Return [X, Y] of the center of cell containing provided text 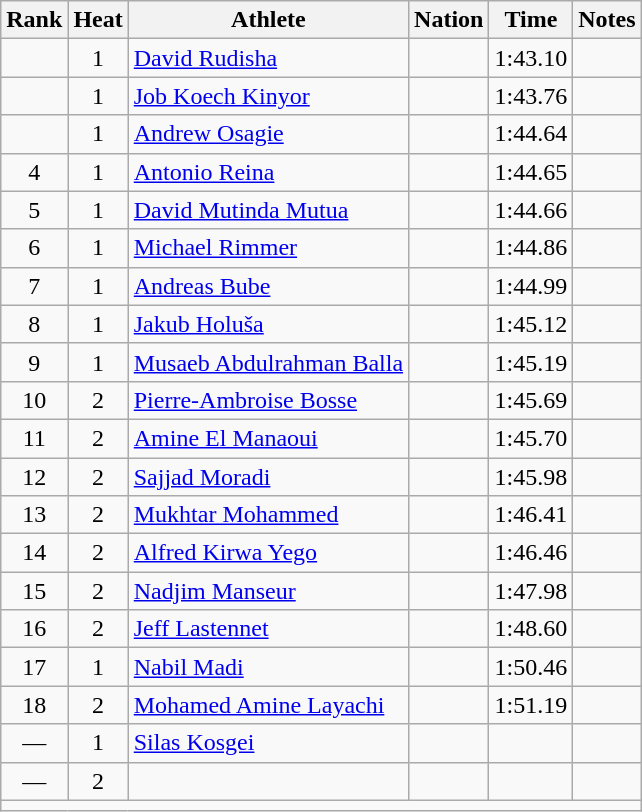
1:45.19 [531, 362]
14 [34, 553]
Jeff Lastennet [268, 629]
1:48.60 [531, 629]
Heat [98, 20]
1:43.76 [531, 96]
Andreas Bube [268, 286]
16 [34, 629]
1:45.12 [531, 324]
David Mutinda Mutua [268, 210]
1:44.99 [531, 286]
Amine El Manaoui [268, 438]
Athlete [268, 20]
7 [34, 286]
1:44.64 [531, 134]
Time [531, 20]
8 [34, 324]
1:47.98 [531, 591]
Nation [449, 20]
Andrew Osagie [268, 134]
1:45.69 [531, 400]
Musaeb Abdulrahman Balla [268, 362]
12 [34, 477]
1:44.86 [531, 248]
5 [34, 210]
10 [34, 400]
17 [34, 667]
Jakub Holuša [268, 324]
1:43.10 [531, 58]
1:45.98 [531, 477]
1:51.19 [531, 705]
Silas Kosgei [268, 743]
1:45.70 [531, 438]
1:44.66 [531, 210]
4 [34, 172]
Pierre-Ambroise Bosse [268, 400]
1:46.41 [531, 515]
Antonio Reina [268, 172]
9 [34, 362]
1:50.46 [531, 667]
Notes [607, 20]
Sajjad Moradi [268, 477]
Rank [34, 20]
Nadjim Manseur [268, 591]
David Rudisha [268, 58]
Michael Rimmer [268, 248]
6 [34, 248]
Mohamed Amine Layachi [268, 705]
18 [34, 705]
Alfred Kirwa Yego [268, 553]
Job Koech Kinyor [268, 96]
13 [34, 515]
11 [34, 438]
Nabil Madi [268, 667]
1:44.65 [531, 172]
Mukhtar Mohammed [268, 515]
1:46.46 [531, 553]
15 [34, 591]
